Output the [x, y] coordinate of the center of the cell containing the given text.  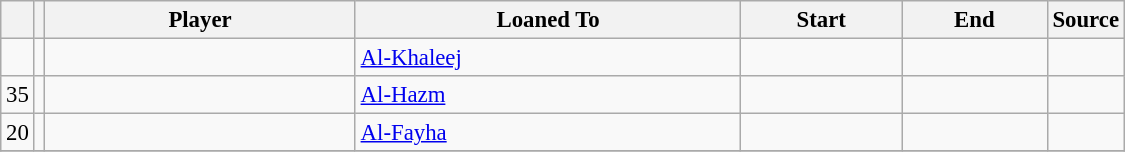
Player [200, 20]
End [975, 20]
35 [18, 95]
Al-Khaleej [548, 58]
Source [1086, 20]
Start [822, 20]
Al-Fayha [548, 133]
Loaned To [548, 20]
Al-Hazm [548, 95]
20 [18, 133]
